Return [x, y] of the center of cell containing provided text 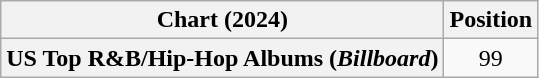
US Top R&B/Hip-Hop Albums (Billboard) [222, 58]
99 [491, 58]
Chart (2024) [222, 20]
Position [491, 20]
